Output the [x, y] coordinate of the center of the cell containing the given text.  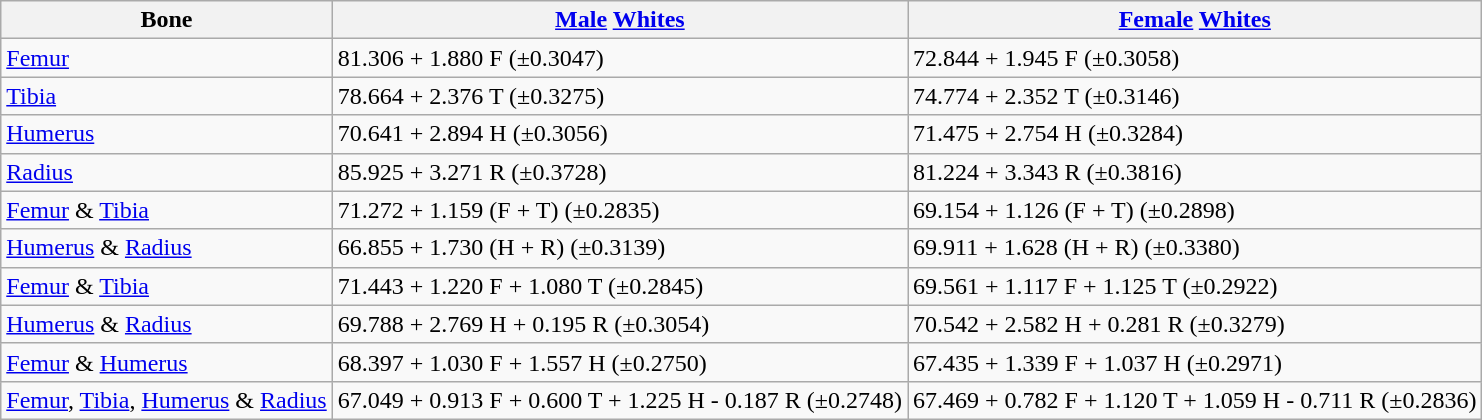
85.925 + 3.271 R (±0.3728) [620, 172]
81.224 + 3.343 R (±0.3816) [1195, 172]
Femur & Humerus [167, 362]
Humerus [167, 134]
78.664 + 2.376 T (±0.3275) [620, 96]
Female Whites [1195, 20]
67.049 + 0.913 F + 0.600 T + 1.225 H - 0.187 R (±0.2748) [620, 400]
69.911 + 1.628 (H + R) (±0.3380) [1195, 248]
66.855 + 1.730 (H + R) (±0.3139) [620, 248]
68.397 + 1.030 F + 1.557 H (±0.2750) [620, 362]
Tibia [167, 96]
71.475 + 2.754 H (±0.3284) [1195, 134]
Femur, Tibia, Humerus & Radius [167, 400]
67.469 + 0.782 F + 1.120 T + 1.059 H - 0.711 R (±0.2836) [1195, 400]
69.561 + 1.117 F + 1.125 T (±0.2922) [1195, 286]
67.435 + 1.339 F + 1.037 H (±0.2971) [1195, 362]
71.272 + 1.159 (F + T) (±0.2835) [620, 210]
69.788 + 2.769 H + 0.195 R (±0.3054) [620, 324]
Femur [167, 58]
Bone [167, 20]
81.306 + 1.880 F (±0.3047) [620, 58]
72.844 + 1.945 F (±0.3058) [1195, 58]
69.154 + 1.126 (F + T) (±0.2898) [1195, 210]
71.443 + 1.220 F + 1.080 T (±0.2845) [620, 286]
Male Whites [620, 20]
70.641 + 2.894 H (±0.3056) [620, 134]
74.774 + 2.352 T (±0.3146) [1195, 96]
70.542 + 2.582 H + 0.281 R (±0.3279) [1195, 324]
Radius [167, 172]
